Extract the (x, y) coordinate from the center of the cell holding the provided text.  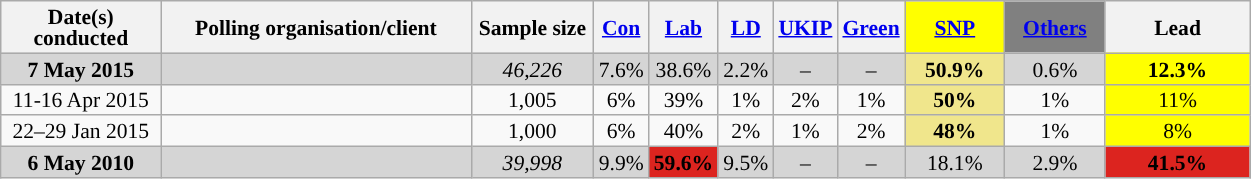
46,226 (532, 68)
48% (955, 132)
9.9% (622, 162)
9.5% (746, 162)
39,998 (532, 162)
Green (870, 27)
7.6% (622, 68)
12.3% (1178, 68)
22–29 Jan 2015 (81, 132)
Lead (1178, 27)
7 May 2015 (81, 68)
2.9% (1055, 162)
Others (1055, 27)
50% (955, 100)
11% (1178, 100)
50.9% (955, 68)
Lab (684, 27)
41.5% (1178, 162)
SNP (955, 27)
Date(s)conducted (81, 27)
0.6% (1055, 68)
40% (684, 132)
Sample size (532, 27)
6 May 2010 (81, 162)
1,005 (532, 100)
11-16 Apr 2015 (81, 100)
UKIP (805, 27)
Polling organisation/client (316, 27)
18.1% (955, 162)
2.2% (746, 68)
1,000 (532, 132)
39% (684, 100)
38.6% (684, 68)
8% (1178, 132)
59.6% (684, 162)
Con (622, 27)
LD (746, 27)
